Return the [X, Y] coordinate for the center point of the cell that contains the specified text.  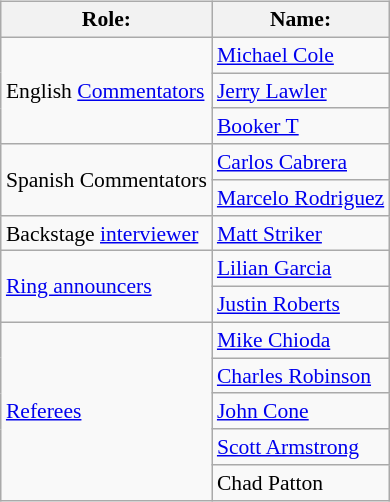
Carlos Cabrera [300, 162]
Ring announcers [106, 286]
Backstage interviewer [106, 233]
Spanish Commentators [106, 180]
Booker T [300, 126]
John Cone [300, 411]
Referees [106, 411]
Name: [300, 20]
Charles Robinson [300, 376]
Michael Cole [300, 55]
Jerry Lawler [300, 91]
Chad Patton [300, 483]
Marcelo Rodriguez [300, 198]
Justin Roberts [300, 305]
Mike Chioda [300, 340]
Scott Armstrong [300, 447]
Lilian Garcia [300, 269]
Matt Striker [300, 233]
Role: [106, 20]
English Commentators [106, 90]
